Return (x, y) of the center of cell containing provided text 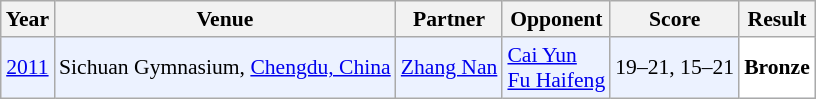
Zhang Nan (450, 68)
Opponent (556, 19)
Result (777, 19)
Cai Yun Fu Haifeng (556, 68)
Partner (450, 19)
Score (674, 19)
Bronze (777, 68)
Year (28, 19)
Venue (225, 19)
19–21, 15–21 (674, 68)
Sichuan Gymnasium, Chengdu, China (225, 68)
2011 (28, 68)
